Search for the cell housing the specified text and yield its [X, Y] center coordinate. 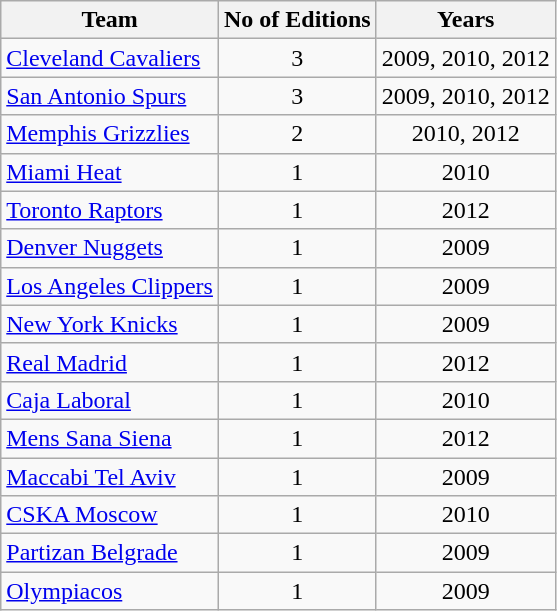
No of Editions [297, 20]
Cleveland Cavaliers [110, 58]
2 [297, 134]
Toronto Raptors [110, 210]
Memphis Grizzlies [110, 134]
2010, 2012 [466, 134]
CSKA Moscow [110, 515]
Los Angeles Clippers [110, 286]
Maccabi Tel Aviv [110, 477]
Team [110, 20]
Mens Sana Siena [110, 438]
New York Knicks [110, 324]
Denver Nuggets [110, 248]
Real Madrid [110, 362]
Partizan Belgrade [110, 553]
Years [466, 20]
San Antonio Spurs [110, 96]
Miami Heat [110, 172]
Olympiacos [110, 591]
Caja Laboral [110, 400]
